Provide the [x, y] coordinate of the cell's center where the given text is located.  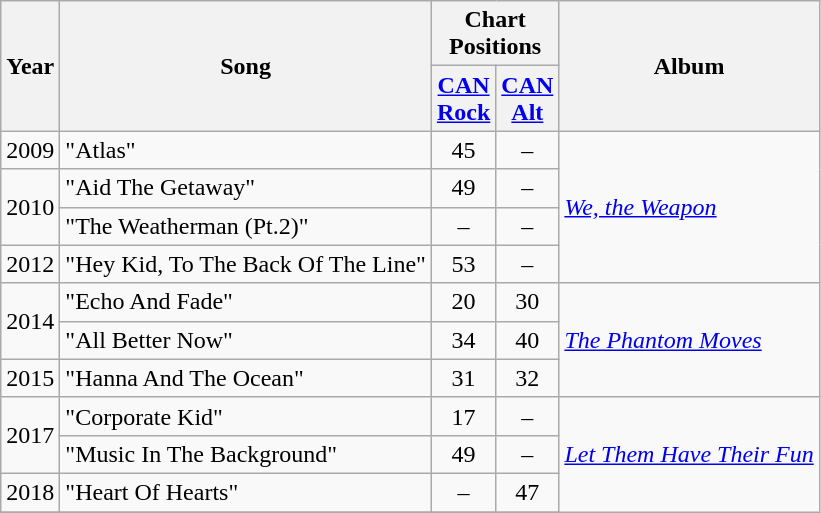
"Aid The Getaway" [246, 188]
32 [528, 378]
"Hey Kid, To The Back Of The Line" [246, 264]
We, the Weapon [689, 207]
30 [528, 302]
"Hanna And The Ocean" [246, 378]
"All Better Now" [246, 340]
2012 [30, 264]
"Atlas" [246, 150]
"Echo And Fade" [246, 302]
20 [463, 302]
2010 [30, 207]
31 [463, 378]
47 [528, 492]
CANAlt [528, 98]
2018 [30, 492]
"The Weatherman (Pt.2)" [246, 226]
Album [689, 66]
Year [30, 66]
45 [463, 150]
2015 [30, 378]
ChartPositions [494, 34]
"Heart Of Hearts" [246, 492]
Let Them Have Their Fun [689, 454]
2017 [30, 435]
The Phantom Moves [689, 340]
"Music In The Background" [246, 454]
40 [528, 340]
2009 [30, 150]
34 [463, 340]
"Corporate Kid" [246, 416]
17 [463, 416]
2014 [30, 321]
CANRock [463, 98]
53 [463, 264]
Song [246, 66]
